Extract the [X, Y] coordinate from the center of the cell holding the provided text.  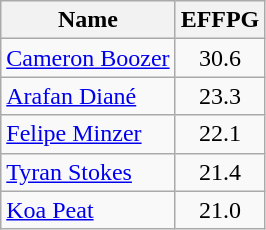
Cameron Boozer [88, 58]
Felipe Minzer [88, 134]
21.4 [220, 172]
21.0 [220, 210]
Name [88, 20]
23.3 [220, 96]
22.1 [220, 134]
EFFPG [220, 20]
Tyran Stokes [88, 172]
Arafan Diané [88, 96]
Koa Peat [88, 210]
30.6 [220, 58]
